Return the [x, y] coordinate for the center point of the cell that contains the specified text.  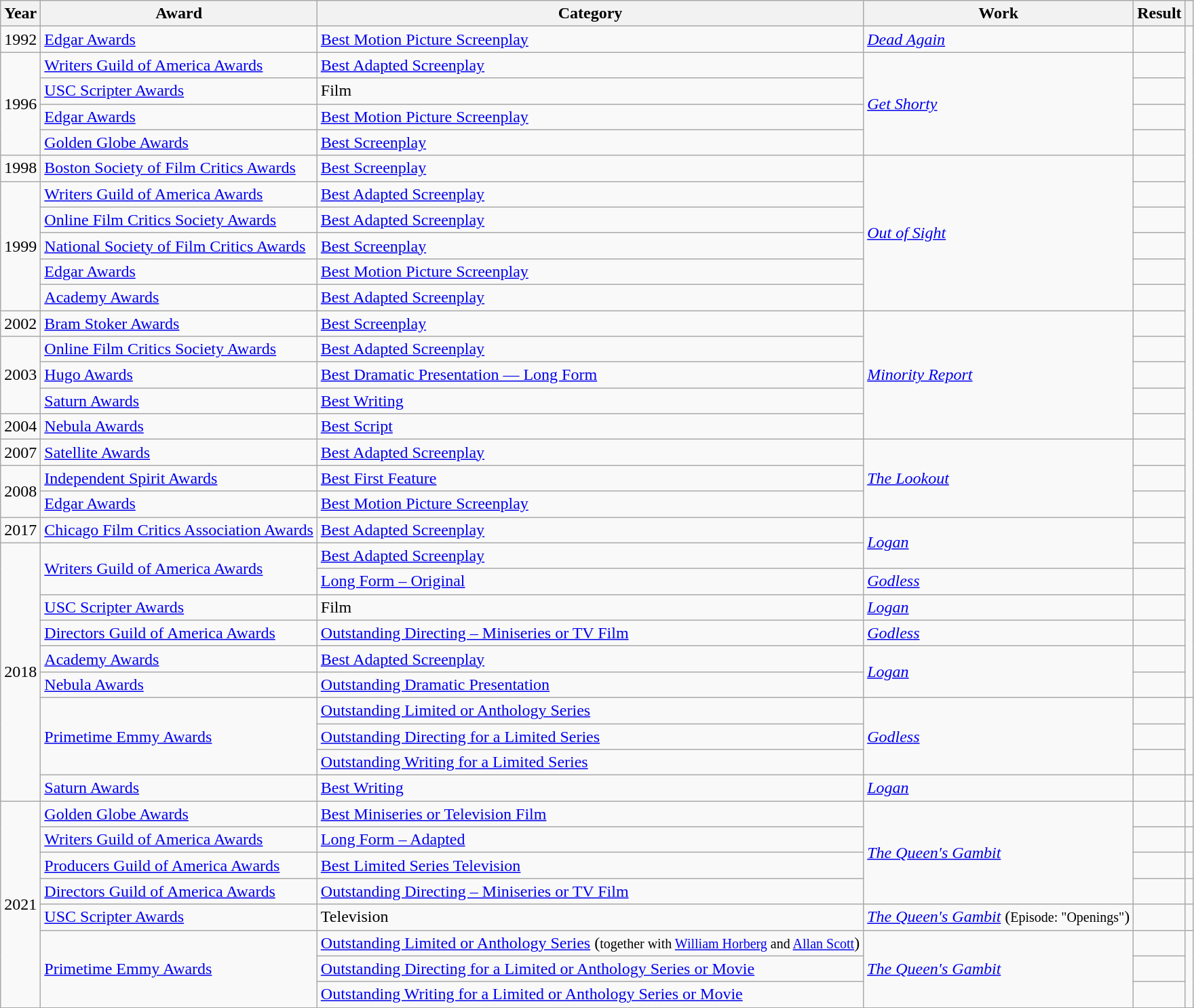
2002 [20, 324]
Outstanding Limited or Anthology Series (together with William Horberg and Allan Scott) [590, 943]
Best Miniseries or Television Film [590, 814]
1992 [20, 39]
1996 [20, 104]
Satellite Awards [179, 452]
Best Limited Series Television [590, 866]
2008 [20, 491]
Dead Again [999, 39]
Outstanding Directing for a Limited or Anthology Series or Movie [590, 969]
Boston Society of Film Critics Awards [179, 168]
2004 [20, 427]
2018 [20, 672]
1999 [20, 246]
Result [1159, 14]
1998 [20, 168]
Out of Sight [999, 233]
Bram Stoker Awards [179, 324]
Best Script [590, 427]
Outstanding Directing for a Limited Series [590, 736]
Chicago Film Critics Association Awards [179, 530]
Minority Report [999, 375]
The Lookout [999, 478]
Award [179, 14]
Producers Guild of America Awards [179, 866]
Outstanding Dramatic Presentation [590, 684]
2003 [20, 375]
Work [999, 14]
Outstanding Writing for a Limited Series [590, 762]
Category [590, 14]
Outstanding Writing for a Limited or Anthology Series or Movie [590, 994]
Long Form – Original [590, 581]
Best First Feature [590, 478]
2017 [20, 530]
Independent Spirit Awards [179, 478]
Television [590, 917]
Outstanding Limited or Anthology Series [590, 710]
Get Shorty [999, 104]
Best Dramatic Presentation — Long Form [590, 375]
National Society of Film Critics Awards [179, 246]
Long Form – Adapted [590, 840]
2007 [20, 452]
Year [20, 14]
2021 [20, 904]
The Queen's Gambit (Episode: "Openings") [999, 917]
Hugo Awards [179, 375]
